Scan for the cell matching the given text and deliver its (x, y) coordinate at center. 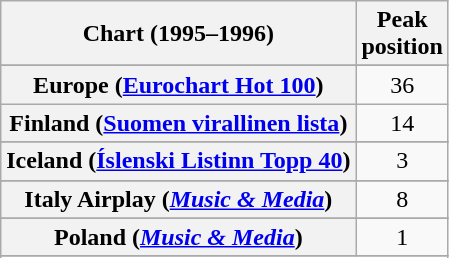
Peakposition (402, 34)
14 (402, 123)
Italy Airplay (Music & Media) (178, 199)
8 (402, 199)
Iceland (Íslenski Listinn Topp 40) (178, 161)
Europe (Eurochart Hot 100) (178, 85)
1 (402, 237)
Finland (Suomen virallinen lista) (178, 123)
3 (402, 161)
Chart (1995–1996) (178, 34)
36 (402, 85)
Poland (Music & Media) (178, 237)
